Capture the cell that displays the provided text and extract its [X, Y] central coordinate. 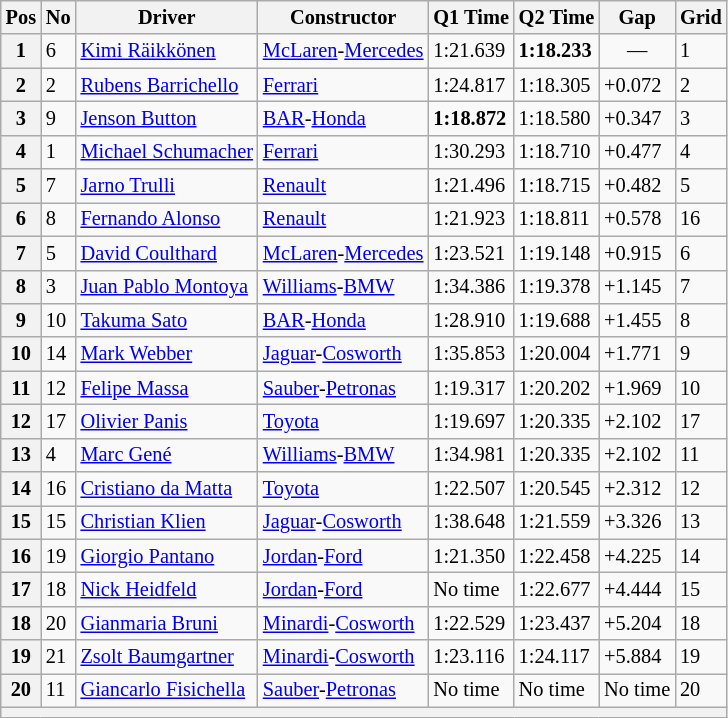
1:38.648 [470, 522]
+5.884 [637, 657]
1:18.872 [470, 118]
Nick Heidfeld [167, 589]
1:22.458 [556, 556]
1:21.350 [470, 556]
1:19.317 [470, 388]
1:21.639 [470, 51]
David Coulthard [167, 253]
Zsolt Baumgartner [167, 657]
1:19.148 [556, 253]
+3.326 [637, 522]
1:34.386 [470, 287]
1:18.715 [556, 186]
Christian Klien [167, 522]
+1.455 [637, 320]
+0.347 [637, 118]
1:22.507 [470, 489]
1:24.117 [556, 657]
1:30.293 [470, 152]
1:18.811 [556, 219]
Juan Pablo Montoya [167, 287]
+1.969 [637, 388]
1:21.923 [470, 219]
Jenson Button [167, 118]
1:24.817 [470, 85]
Giorgio Pantano [167, 556]
1:23.521 [470, 253]
Gianmaria Bruni [167, 623]
+1.145 [637, 287]
— [637, 51]
1:20.004 [556, 354]
1:19.378 [556, 287]
+1.771 [637, 354]
Constructor [343, 17]
Grid [701, 17]
+4.225 [637, 556]
+0.482 [637, 186]
+0.072 [637, 85]
Kimi Räikkönen [167, 51]
+5.204 [637, 623]
No [58, 17]
1:22.677 [556, 589]
1:18.305 [556, 85]
1:22.529 [470, 623]
+4.444 [637, 589]
Jarno Trulli [167, 186]
1:21.559 [556, 522]
+0.578 [637, 219]
1:19.697 [470, 421]
1:21.496 [470, 186]
Pos [21, 17]
Q1 Time [470, 17]
+0.477 [637, 152]
1:18.710 [556, 152]
Q2 Time [556, 17]
Driver [167, 17]
Giancarlo Fisichella [167, 690]
1:35.853 [470, 354]
1:18.580 [556, 118]
+2.312 [637, 489]
1:18.233 [556, 51]
Cristiano da Matta [167, 489]
Olivier Panis [167, 421]
21 [58, 657]
Gap [637, 17]
1:23.437 [556, 623]
1:20.202 [556, 388]
1:19.688 [556, 320]
Felipe Massa [167, 388]
Fernando Alonso [167, 219]
1:23.116 [470, 657]
1:34.981 [470, 455]
Takuma Sato [167, 320]
1:20.545 [556, 489]
Mark Webber [167, 354]
Marc Gené [167, 455]
+0.915 [637, 253]
Michael Schumacher [167, 152]
Rubens Barrichello [167, 85]
1:28.910 [470, 320]
